Locate the cell with the specified text and output its [X, Y] center coordinate. 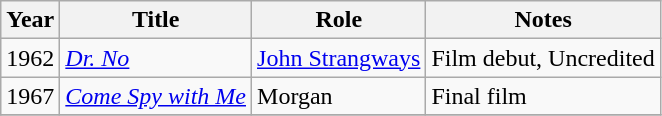
Notes [543, 20]
Come Spy with Me [156, 96]
1962 [30, 58]
Title [156, 20]
1967 [30, 96]
Morgan [339, 96]
Film debut, Uncredited [543, 58]
Dr. No [156, 58]
Year [30, 20]
Role [339, 20]
Final film [543, 96]
John Strangways [339, 58]
